Identify which cell holds the provided text, then report its [x, y] central coordinate. 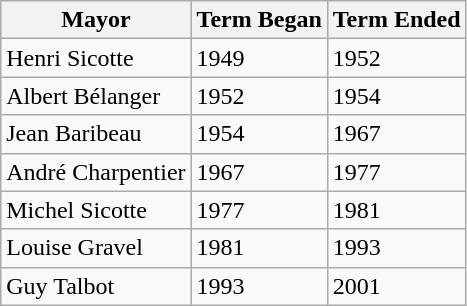
Albert Bélanger [96, 96]
Michel Sicotte [96, 210]
Jean Baribeau [96, 134]
1949 [259, 58]
Louise Gravel [96, 248]
André Charpentier [96, 172]
Mayor [96, 20]
Term Ended [396, 20]
Henri Sicotte [96, 58]
Term Began [259, 20]
2001 [396, 286]
Guy Talbot [96, 286]
